Output the (x, y) coordinate of the center of the cell containing the given text.  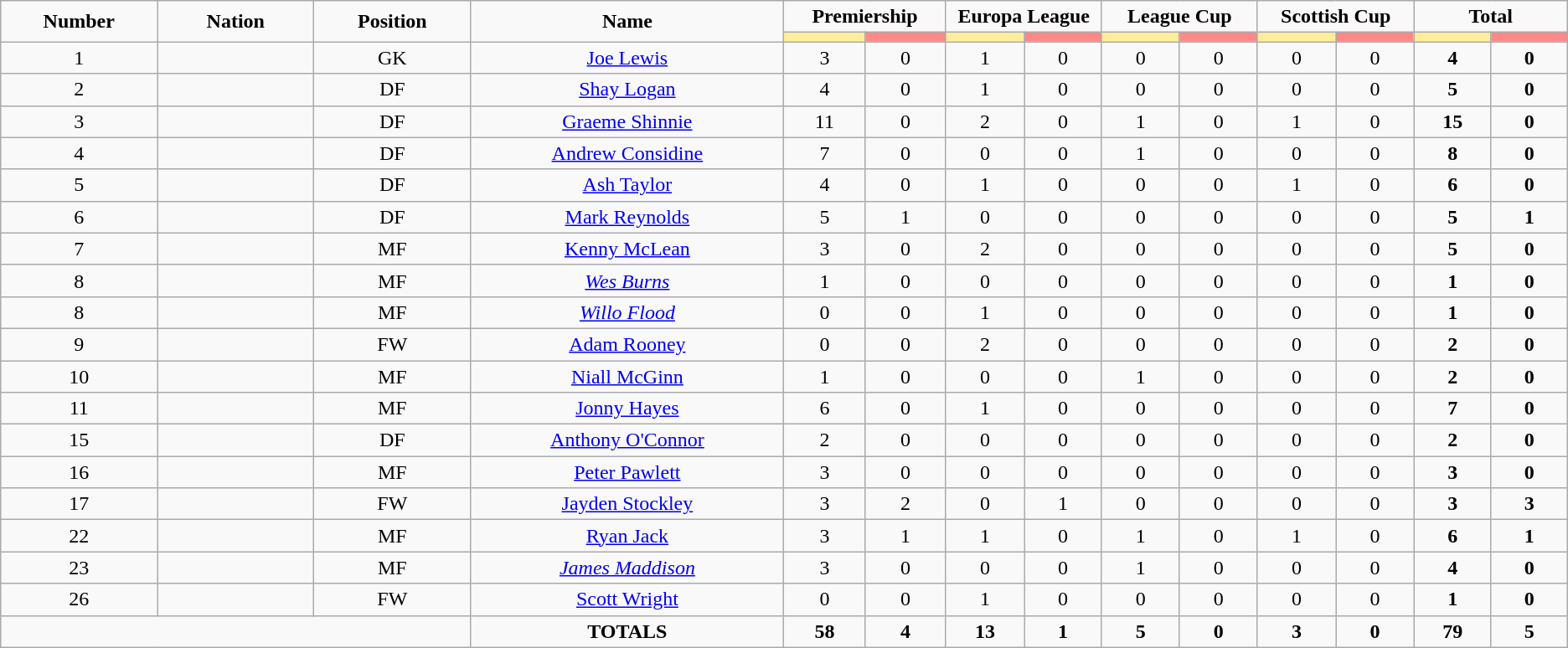
79 (1452, 631)
GK (392, 58)
26 (79, 599)
Ash Taylor (627, 185)
10 (79, 376)
Scottish Cup (1335, 17)
Europa League (1024, 17)
Kenny McLean (627, 249)
Peter Pawlett (627, 472)
17 (79, 504)
Nation (236, 22)
Anthony O'Connor (627, 440)
Graeme Shinnie (627, 121)
Shay Logan (627, 90)
Premiership (864, 17)
Scott Wright (627, 599)
9 (79, 344)
James Maddison (627, 568)
Willo Flood (627, 312)
Jonny Hayes (627, 409)
Total (1491, 17)
Joe Lewis (627, 58)
22 (79, 536)
Andrew Considine (627, 153)
TOTALS (627, 631)
Wes Burns (627, 280)
Adam Rooney (627, 344)
16 (79, 472)
58 (824, 631)
League Cup (1179, 17)
Niall McGinn (627, 376)
Number (79, 22)
Mark Reynolds (627, 217)
Name (627, 22)
23 (79, 568)
Jayden Stockley (627, 504)
13 (985, 631)
Position (392, 22)
Ryan Jack (627, 536)
